Find where the given text appears and provide that cell's center as [X, Y] coordinate. 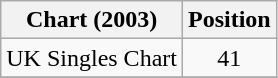
41 [229, 58]
Chart (2003) [92, 20]
Position [229, 20]
UK Singles Chart [92, 58]
